Find where the given text appears and provide that cell's center as (X, Y) coordinate. 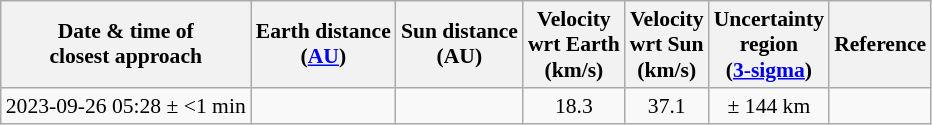
Reference (880, 44)
± 144 km (769, 106)
37.1 (667, 106)
Velocitywrt Sun(km/s) (667, 44)
2023-09-26 05:28 ± <1 min (126, 106)
Earth distance(AU) (324, 44)
Date & time ofclosest approach (126, 44)
Sun distance(AU) (460, 44)
Velocitywrt Earth(km/s) (574, 44)
Uncertaintyregion(3-sigma) (769, 44)
18.3 (574, 106)
